Determine the (X, Y) coordinate at the center of the cell enclosing the given text.  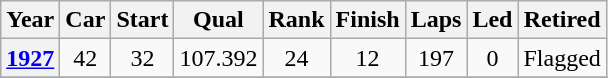
Car (86, 20)
107.392 (218, 58)
0 (492, 58)
Laps (436, 20)
Qual (218, 20)
197 (436, 58)
Year (30, 20)
Finish (368, 20)
1927 (30, 58)
Start (142, 20)
Flagged (562, 58)
32 (142, 58)
42 (86, 58)
12 (368, 58)
24 (296, 58)
Led (492, 20)
Retired (562, 20)
Rank (296, 20)
